Extract the [X, Y] coordinate from the center of the cell holding the provided text.  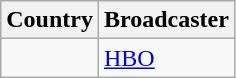
Broadcaster [166, 20]
HBO [166, 58]
Country [50, 20]
